Output the (x, y) coordinate of the center of the cell containing the given text.  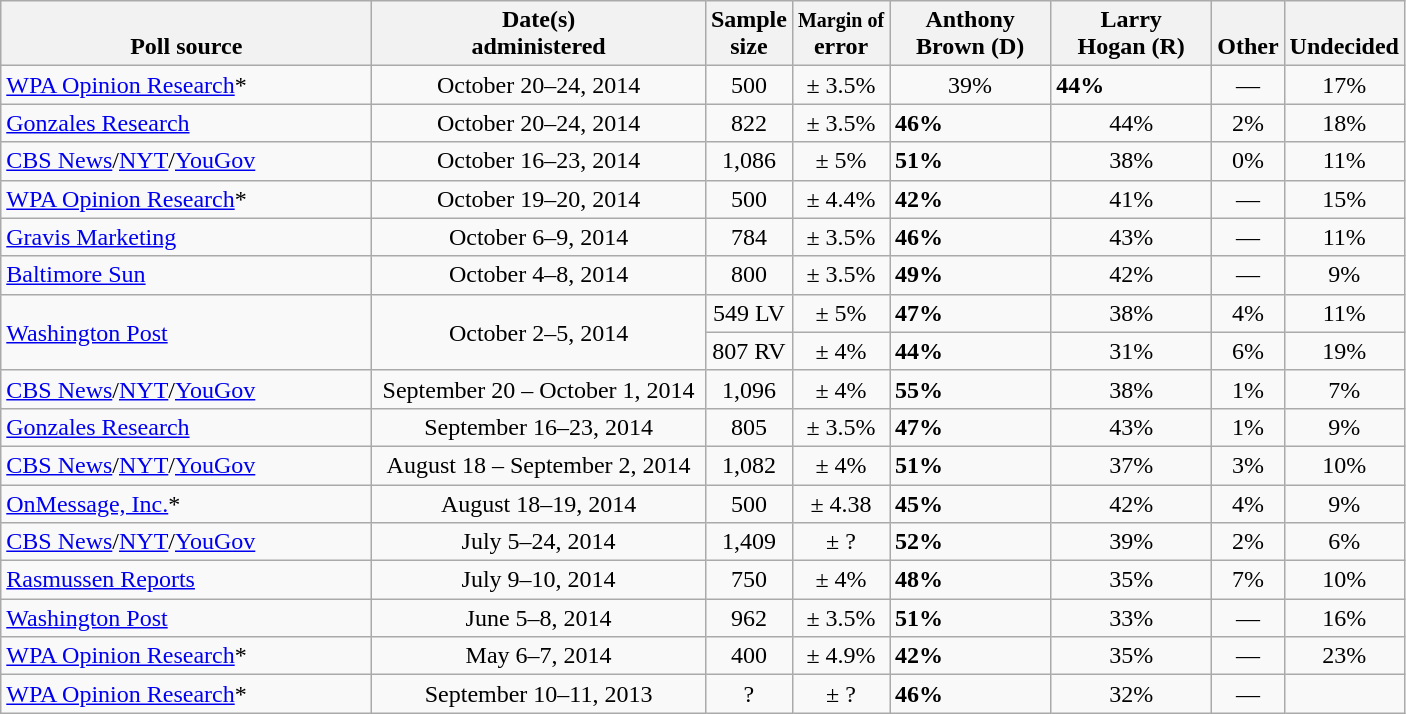
October 19–20, 2014 (539, 199)
549 LV (748, 313)
Poll source (186, 34)
OnMessage, Inc.* (186, 503)
July 9–10, 2014 (539, 580)
1,096 (748, 389)
15% (1344, 199)
September 10–11, 2013 (539, 694)
0% (1248, 161)
Date(s)administered (539, 34)
May 6–7, 2014 (539, 656)
55% (970, 389)
1,409 (748, 542)
Samplesize (748, 34)
16% (1344, 618)
? (748, 694)
400 (748, 656)
750 (748, 580)
October 6–9, 2014 (539, 237)
3% (1248, 465)
± 4.4% (840, 199)
800 (748, 275)
September 16–23, 2014 (539, 427)
805 (748, 427)
48% (970, 580)
Baltimore Sun (186, 275)
June 5–8, 2014 (539, 618)
807 RV (748, 351)
± 4.9% (840, 656)
784 (748, 237)
July 5–24, 2014 (539, 542)
19% (1344, 351)
37% (1132, 465)
23% (1344, 656)
52% (970, 542)
October 2–5, 2014 (539, 332)
822 (748, 123)
Undecided (1344, 34)
41% (1132, 199)
LarryHogan (R) (1132, 34)
45% (970, 503)
31% (1132, 351)
1,082 (748, 465)
1,086 (748, 161)
Margin oferror (840, 34)
962 (748, 618)
October 4–8, 2014 (539, 275)
33% (1132, 618)
August 18 – September 2, 2014 (539, 465)
AnthonyBrown (D) (970, 34)
September 20 – October 1, 2014 (539, 389)
32% (1132, 694)
± 4.38 (840, 503)
Gravis Marketing (186, 237)
17% (1344, 85)
18% (1344, 123)
Other (1248, 34)
August 18–19, 2014 (539, 503)
49% (970, 275)
Rasmussen Reports (186, 580)
October 16–23, 2014 (539, 161)
